Scan for the cell matching the given text and deliver its (X, Y) coordinate at center. 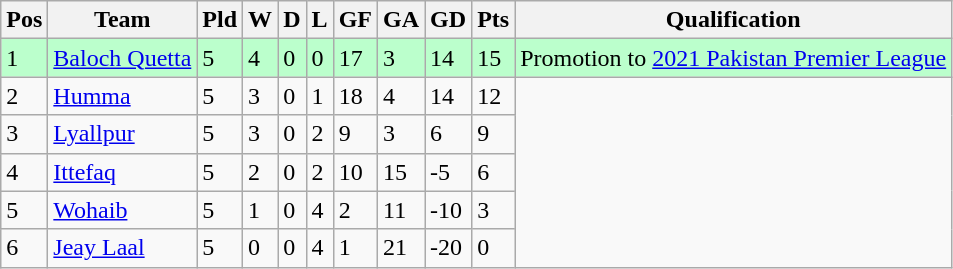
Promotion to 2021 Pakistan Premier League (734, 58)
17 (355, 58)
18 (355, 96)
L (320, 20)
Wohaib (122, 210)
12 (494, 96)
Baloch Quetta (122, 58)
10 (355, 172)
Qualification (734, 20)
-20 (448, 248)
D (292, 20)
GF (355, 20)
GD (448, 20)
Pos (24, 20)
Lyallpur (122, 134)
Pld (220, 20)
Jeay Laal (122, 248)
-5 (448, 172)
Pts (494, 20)
Humma (122, 96)
11 (402, 210)
21 (402, 248)
-10 (448, 210)
W (260, 20)
Team (122, 20)
GA (402, 20)
Ittefaq (122, 172)
